From the cell containing the given text, extract its center point as [x, y] coordinate. 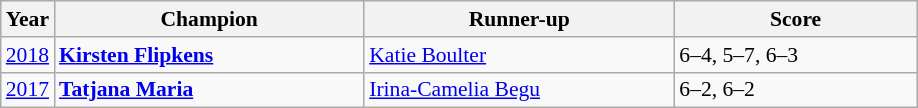
2018 [28, 55]
2017 [28, 90]
Katie Boulter [519, 55]
Year [28, 19]
6–2, 6–2 [796, 90]
Score [796, 19]
Tatjana Maria [209, 90]
Kirsten Flipkens [209, 55]
Runner-up [519, 19]
Irina-Camelia Begu [519, 90]
Champion [209, 19]
6–4, 5–7, 6–3 [796, 55]
